Extract the (X, Y) coordinate from the center of the cell holding the provided text.  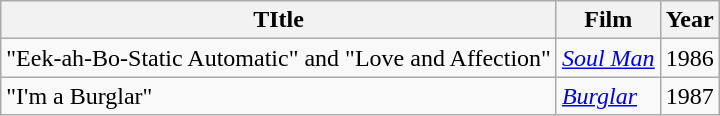
"Eek-ah-Bo-Static Automatic" and "Love and Affection" (279, 58)
TItle (279, 20)
Soul Man (608, 58)
Year (690, 20)
"I'm a Burglar" (279, 96)
1986 (690, 58)
1987 (690, 96)
Burglar (608, 96)
Film (608, 20)
